Search for the cell housing the specified text and yield its [X, Y] center coordinate. 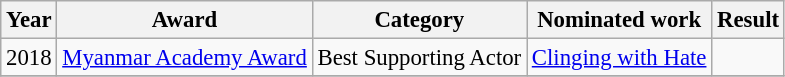
2018 [29, 58]
Myanmar Academy Award [184, 58]
Category [419, 20]
Result [748, 20]
Award [184, 20]
Year [29, 20]
Best Supporting Actor [419, 58]
Nominated work [618, 20]
Clinging with Hate [618, 58]
